Detect which cell encompasses the target text, then output its [x, y] center coordinate. 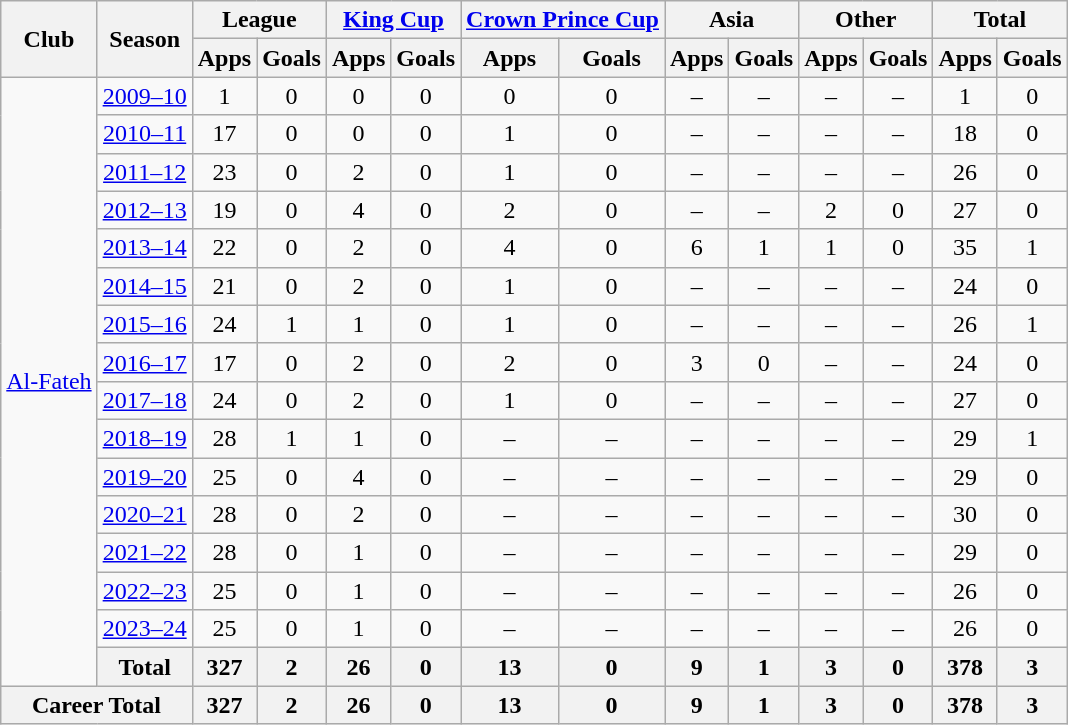
2021–22 [144, 553]
23 [224, 172]
Club [49, 39]
2022–23 [144, 591]
21 [224, 286]
19 [224, 210]
2019–20 [144, 477]
2017–18 [144, 400]
2023–24 [144, 629]
6 [696, 248]
2012–13 [144, 210]
King Cup [393, 20]
2018–19 [144, 438]
League [259, 20]
22 [224, 248]
2011–12 [144, 172]
Asia [731, 20]
Al-Fateh [49, 382]
2015–16 [144, 324]
18 [965, 134]
Season [144, 39]
35 [965, 248]
2014–15 [144, 286]
2009–10 [144, 96]
2010–11 [144, 134]
Career Total [96, 705]
Other [866, 20]
2020–21 [144, 515]
Crown Prince Cup [563, 20]
2013–14 [144, 248]
30 [965, 515]
2016–17 [144, 362]
